Find where the given text appears and provide that cell's center as [X, Y] coordinate. 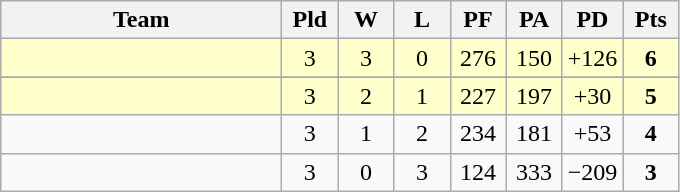
5 [651, 96]
6 [651, 58]
150 [534, 58]
L [422, 20]
PF [478, 20]
W [366, 20]
+30 [592, 96]
197 [534, 96]
PD [592, 20]
234 [478, 134]
+126 [592, 58]
PA [534, 20]
−209 [592, 172]
333 [534, 172]
124 [478, 172]
181 [534, 134]
4 [651, 134]
Pld [310, 20]
Pts [651, 20]
+53 [592, 134]
276 [478, 58]
227 [478, 96]
Team [142, 20]
